Provide the (X, Y) coordinate of the cell's center where the given text is located.  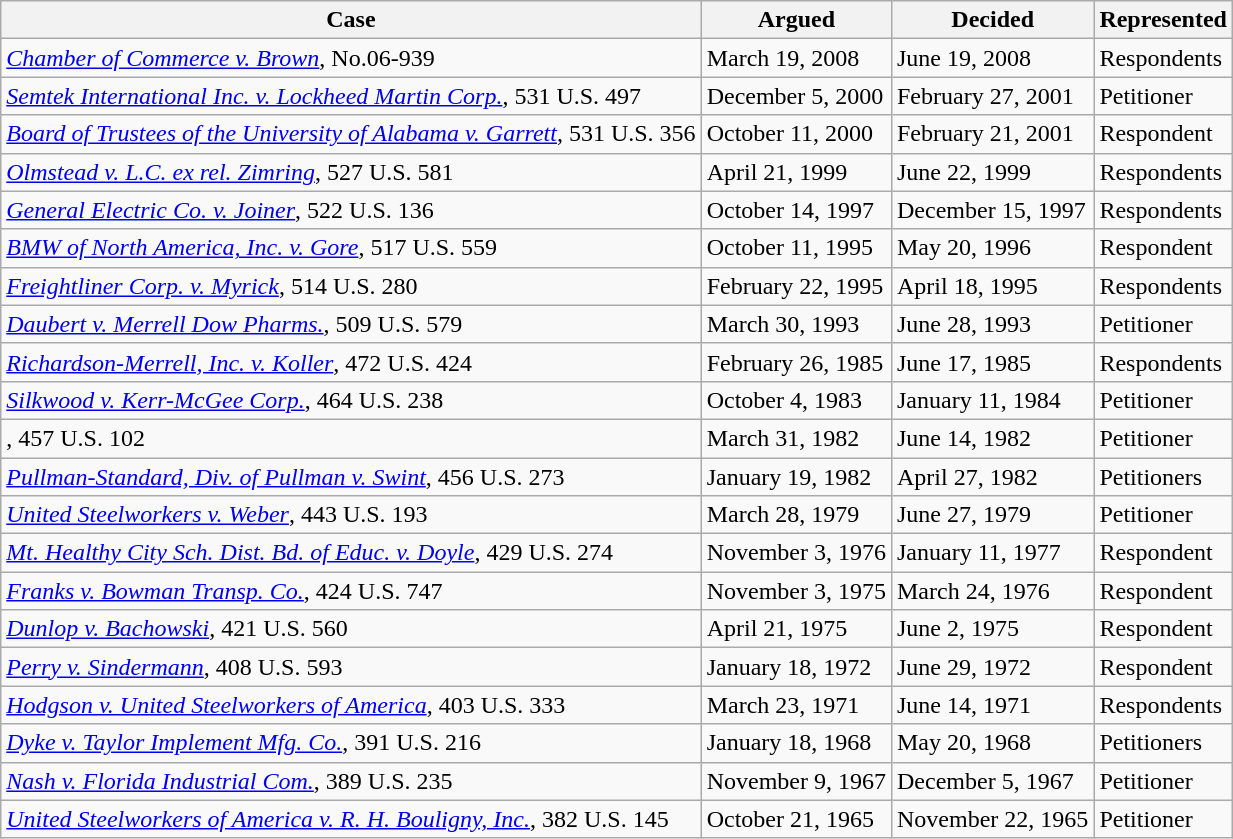
Olmstead v. L.C. ex rel. Zimring, 527 U.S. 581 (351, 172)
March 23, 1971 (796, 705)
December 5, 2000 (796, 96)
February 26, 1985 (796, 362)
January 11, 1977 (992, 553)
October 11, 1995 (796, 248)
Board of Trustees of the University of Alabama v. Garrett, 531 U.S. 356 (351, 134)
Dyke v. Taylor Implement Mfg. Co., 391 U.S. 216 (351, 743)
April 21, 1999 (796, 172)
April 27, 1982 (992, 477)
Freightliner Corp. v. Myrick, 514 U.S. 280 (351, 286)
June 19, 2008 (992, 58)
March 19, 2008 (796, 58)
April 21, 1975 (796, 629)
June 28, 1993 (992, 324)
Nash v. Florida Industrial Com., 389 U.S. 235 (351, 781)
General Electric Co. v. Joiner, 522 U.S. 136 (351, 210)
Chamber of Commerce v. Brown, No.06-939 (351, 58)
October 14, 1997 (796, 210)
February 27, 2001 (992, 96)
March 31, 1982 (796, 438)
June 17, 1985 (992, 362)
November 3, 1975 (796, 591)
February 22, 1995 (796, 286)
January 18, 1968 (796, 743)
Pullman-Standard, Div. of Pullman v. Swint, 456 U.S. 273 (351, 477)
October 11, 2000 (796, 134)
Dunlop v. Bachowski, 421 U.S. 560 (351, 629)
November 3, 1976 (796, 553)
Semtek International Inc. v. Lockheed Martin Corp., 531 U.S. 497 (351, 96)
Richardson-Merrell, Inc. v. Koller, 472 U.S. 424 (351, 362)
November 9, 1967 (796, 781)
January 11, 1984 (992, 400)
Hodgson v. United Steelworkers of America, 403 U.S. 333 (351, 705)
June 27, 1979 (992, 515)
Argued (796, 20)
October 21, 1965 (796, 819)
December 5, 1967 (992, 781)
June 14, 1982 (992, 438)
June 29, 1972 (992, 667)
March 30, 1993 (796, 324)
BMW of North America, Inc. v. Gore, 517 U.S. 559 (351, 248)
, 457 U.S. 102 (351, 438)
Daubert v. Merrell Dow Pharms., 509 U.S. 579 (351, 324)
Mt. Healthy City Sch. Dist. Bd. of Educ. v. Doyle, 429 U.S. 274 (351, 553)
May 20, 1968 (992, 743)
March 28, 1979 (796, 515)
January 19, 1982 (796, 477)
United Steelworkers of America v. R. H. Bouligny, Inc., 382 U.S. 145 (351, 819)
June 2, 1975 (992, 629)
October 4, 1983 (796, 400)
November 22, 1965 (992, 819)
Represented (1164, 20)
Silkwood v. Kerr-McGee Corp., 464 U.S. 238 (351, 400)
Perry v. Sindermann, 408 U.S. 593 (351, 667)
Decided (992, 20)
Case (351, 20)
April 18, 1995 (992, 286)
Franks v. Bowman Transp. Co., 424 U.S. 747 (351, 591)
United Steelworkers v. Weber, 443 U.S. 193 (351, 515)
June 14, 1971 (992, 705)
May 20, 1996 (992, 248)
June 22, 1999 (992, 172)
March 24, 1976 (992, 591)
February 21, 2001 (992, 134)
December 15, 1997 (992, 210)
January 18, 1972 (796, 667)
